Provide the [X, Y] coordinate of the cell's center where the given text is located.  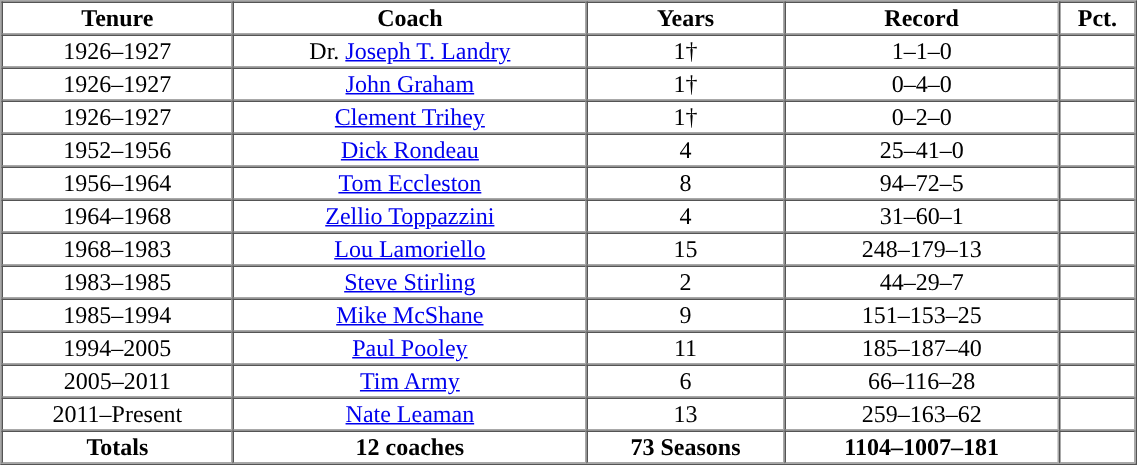
73 Seasons [686, 446]
2 [686, 282]
2005–2011 [118, 380]
Tom Eccleston [410, 182]
248–179–13 [922, 248]
15 [686, 248]
6 [686, 380]
Clement Trihey [410, 116]
Tim Army [410, 380]
1985–1994 [118, 314]
Record [922, 18]
1952–1956 [118, 150]
2011–Present [118, 414]
12 coaches [410, 446]
94–72–5 [922, 182]
1104–1007–181 [922, 446]
9 [686, 314]
259–163–62 [922, 414]
Nate Leaman [410, 414]
0–2–0 [922, 116]
Paul Pooley [410, 348]
1983–1985 [118, 282]
Tenure [118, 18]
25–41–0 [922, 150]
Coach [410, 18]
Years [686, 18]
1964–1968 [118, 216]
Zellio Toppazzini [410, 216]
1994–2005 [118, 348]
Mike McShane [410, 314]
Steve Stirling [410, 282]
151–153–25 [922, 314]
8 [686, 182]
1956–1964 [118, 182]
0–4–0 [922, 84]
1–1–0 [922, 50]
31–60–1 [922, 216]
Lou Lamoriello [410, 248]
Totals [118, 446]
44–29–7 [922, 282]
13 [686, 414]
Dr. Joseph T. Landry [410, 50]
John Graham [410, 84]
1968–1983 [118, 248]
11 [686, 348]
66–116–28 [922, 380]
Dick Rondeau [410, 150]
Pct. [1098, 18]
185–187–40 [922, 348]
